Extract the [x, y] coordinate from the center of the cell holding the provided text.  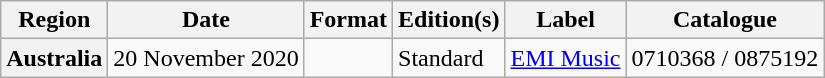
Edition(s) [449, 20]
0710368 / 0875192 [725, 58]
Format [348, 20]
Australia [54, 58]
Label [566, 20]
EMI Music [566, 58]
20 November 2020 [206, 58]
Standard [449, 58]
Region [54, 20]
Date [206, 20]
Catalogue [725, 20]
